Find where the given text appears and provide that cell's center as (X, Y) coordinate. 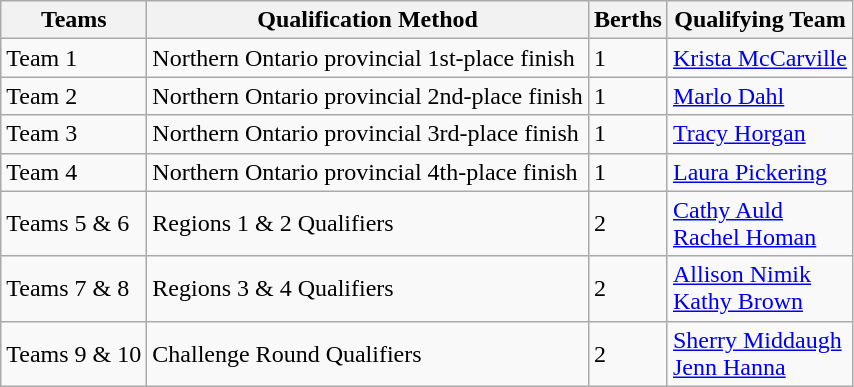
Tracy Horgan (760, 134)
Cathy Auld Rachel Homan (760, 224)
Marlo Dahl (760, 96)
Team 2 (74, 96)
Team 3 (74, 134)
Team 4 (74, 172)
Krista McCarville (760, 58)
Northern Ontario provincial 2nd-place finish (368, 96)
Teams 9 & 10 (74, 354)
Northern Ontario provincial 4th-place finish (368, 172)
Teams 7 & 8 (74, 288)
Sherry Middaugh Jenn Hanna (760, 354)
Berths (628, 20)
Challenge Round Qualifiers (368, 354)
Regions 3 & 4 Qualifiers (368, 288)
Team 1 (74, 58)
Teams 5 & 6 (74, 224)
Qualification Method (368, 20)
Laura Pickering (760, 172)
Teams (74, 20)
Qualifying Team (760, 20)
Allison Nimik Kathy Brown (760, 288)
Northern Ontario provincial 3rd-place finish (368, 134)
Regions 1 & 2 Qualifiers (368, 224)
Northern Ontario provincial 1st-place finish (368, 58)
